Locate the cell with the specified text and output its [x, y] center coordinate. 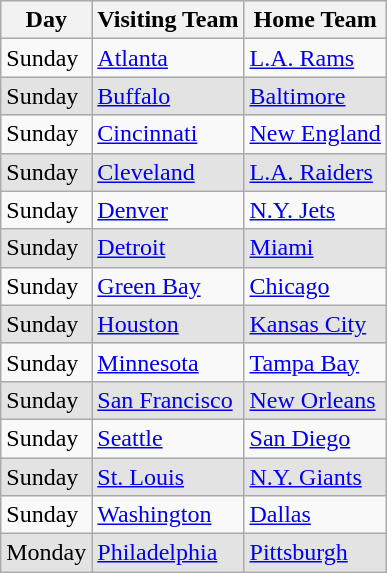
Dallas [315, 515]
Denver [168, 210]
New Orleans [315, 400]
Atlanta [168, 58]
St. Louis [168, 477]
New England [315, 134]
Miami [315, 248]
Houston [168, 324]
Minnesota [168, 362]
Buffalo [168, 96]
Monday [46, 553]
Day [46, 20]
L.A. Raiders [315, 172]
Detroit [168, 248]
Kansas City [315, 324]
Pittsburgh [315, 553]
Green Bay [168, 286]
N.Y. Giants [315, 477]
Baltimore [315, 96]
Washington [168, 515]
San Francisco [168, 400]
Seattle [168, 438]
Philadelphia [168, 553]
Home Team [315, 20]
Chicago [315, 286]
Tampa Bay [315, 362]
Cleveland [168, 172]
N.Y. Jets [315, 210]
Cincinnati [168, 134]
Visiting Team [168, 20]
L.A. Rams [315, 58]
San Diego [315, 438]
